Search for the cell housing the specified text and yield its (x, y) center coordinate. 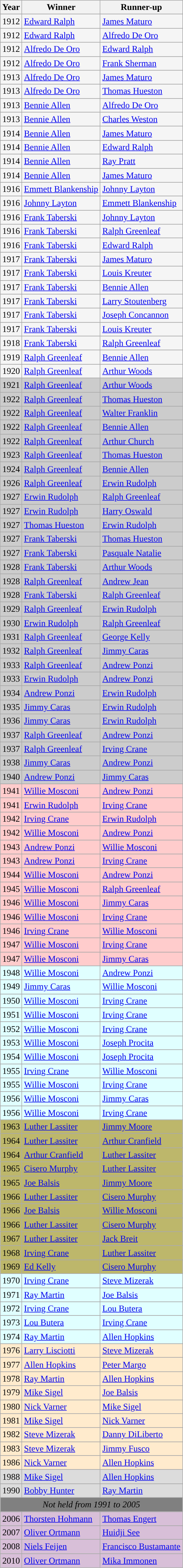
1936 (11, 721)
Year (11, 7)
Jack Breit (141, 1239)
Andrew Jean (141, 581)
1930 (11, 623)
Walter Franklin (141, 413)
1945 (11, 889)
1950 (11, 1001)
2006 (11, 1519)
Larry Lisciotti (61, 1351)
George Kelly (141, 637)
Thorsten Hohmann (61, 1519)
1954 (11, 1057)
1980 (11, 1407)
2008 (11, 1547)
1953 (11, 1043)
1967 (11, 1239)
Jimmy Fusco (141, 1449)
1969 (11, 1267)
Bobby Hunter (61, 1490)
1972 (11, 1309)
1979 (11, 1393)
1934 (11, 693)
1929 (11, 609)
1940 (11, 777)
1974 (11, 1337)
Charles Weston (141, 119)
Thomas Engert (141, 1519)
Arthur Church (141, 441)
Runner-up (141, 7)
1978 (11, 1379)
1920 (11, 371)
Winner (61, 7)
1988 (11, 1476)
1918 (11, 343)
Huidji See (141, 1533)
Not held from 1991 to 2005 (91, 1504)
Pasquale Natalie (141, 553)
1982 (11, 1435)
Mika Immonen (141, 1561)
1931 (11, 637)
1973 (11, 1323)
1952 (11, 1029)
Harry Oswald (141, 511)
1951 (11, 1015)
1921 (11, 385)
1990 (11, 1490)
1977 (11, 1365)
1986 (11, 1462)
1970 (11, 1281)
1935 (11, 707)
1919 (11, 357)
Peter Margo (141, 1365)
1944 (11, 875)
1976 (11, 1351)
Larry Stoutenberg (141, 301)
1948 (11, 973)
1981 (11, 1421)
Ed Kelly (61, 1267)
1971 (11, 1294)
Ray Pratt (141, 161)
1924 (11, 469)
1963 (11, 1127)
1926 (11, 483)
Frank Sherman (141, 63)
Francisco Bustamante (141, 1547)
1968 (11, 1253)
Niels Feijen (61, 1547)
1949 (11, 987)
2007 (11, 1533)
Joseph Concannon (141, 315)
2010 (11, 1561)
1938 (11, 763)
Danny DiLiberto (141, 1435)
1923 (11, 455)
1983 (11, 1449)
1932 (11, 651)
